Find where the given text appears and provide that cell's center as (X, Y) coordinate. 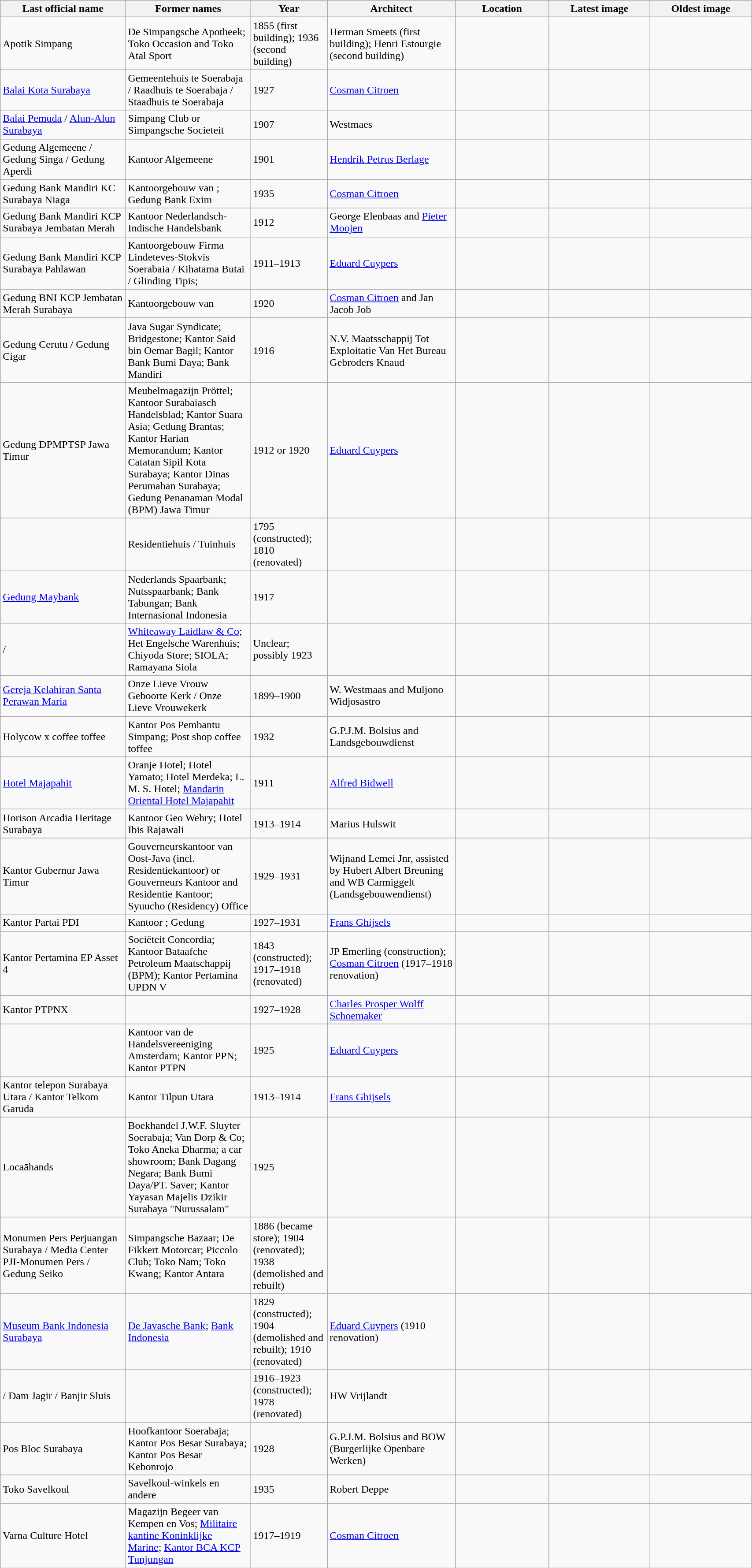
Gedung Maybank (63, 597)
Herman Smeets (first building); Henri Estourgie (second building) (391, 43)
George Elenbaas and Pieter Moojen (391, 222)
Simpangsche Bazaar; De Fikkert Motorcar; Piccolo Club; Toko Nam; Toko Kwang; Kantor Antara (188, 1255)
N.V. Maatsschappij Tot Exploitatie Van Het Bureau Gebroders Knaud (391, 350)
1927–1931 (289, 923)
W. Westmaas and Muljono Widjosastro (391, 696)
Sociëteit Concordia; Kantoor Bataafche Petroleum Maatschappij (BPM); Kantor Pertamina UPDN V (188, 963)
Kantor Tilpun Utara (188, 1097)
Apotik Simpang (63, 43)
1911–1913 (289, 263)
Former names (188, 9)
1920 (289, 303)
De Javasche Bank; Bank Indonesia (188, 1331)
Java Sugar Syndicate; Bridgestone; Kantor Said bin Oemar Bagil; Kantor Bank Bumi Daya; Bank Mandiri (188, 350)
Magazijn Begeer van Kempen en Vos; Militaire kantine Koninklijke Marine; Kantor BCA KCP Tunjungan (188, 1536)
Gedung Bank Mandiri KCP Surabaya Pahlawan (63, 263)
Kantoor ; Gedung (188, 923)
1886 (became store); 1904 (renovated); 1938 (demolished and rebuilt) (289, 1255)
1929–1931 (289, 876)
1912 or 1920 (289, 450)
Cosman Citroen and Jan Jacob Job (391, 303)
Kantoorgebouw Firma Lindeteves-Stokvis Soerabaia / Kihatama Butai / Glinding Tipis; (188, 263)
/ (63, 650)
Kantoor Algemeene (188, 159)
1917 (289, 597)
Kantoor van de Handelsvereeniging Amsterdam; Kantor PPN; Kantor PTPN (188, 1050)
Marius Hulswit (391, 823)
1795 (constructed); 1810 (renovated) (289, 544)
Balai Pemuda / Alun-Alun Surabaya (63, 124)
Kantor Partai PDI (63, 923)
1927 (289, 90)
Gemeentehuis te Soerabaja / Raadhuis te Soerabaja / Staadhuis te Soerabaja (188, 90)
Locaāhands (63, 1167)
Nederlands Spaarbank; Nutsspaarbank; Bank Tabungan; Bank Internasional Indonesia (188, 597)
Residentiehuis / Tuinhuis (188, 544)
JP Emerling (construction); Cosman Citroen (1917–1918 renovation) (391, 963)
Oldest image (701, 9)
Charles Prosper Wolff Schoemaker (391, 1009)
Onze Lieve Vrouw Geboorte Kerk / Onze Lieve Vrouwekerk (188, 696)
Hotel Majapahit (63, 783)
Museum Bank Indonesia Surabaya (63, 1331)
Kantor telepon Surabaya Utara / Kantor Telkom Garuda (63, 1097)
Last official name (63, 9)
1928 (289, 1449)
Kantoorgebouw van ; Gedung Bank Exim (188, 194)
Varna Culture Hotel (63, 1536)
1899–1900 (289, 696)
Toko Savelkoul (63, 1489)
Architect (391, 9)
Latest image (600, 9)
1829 (constructed); 1904 (demolished and rebuilt); 1910 (renovated) (289, 1331)
Kantoor Geo Wehry; Hotel Ibis Rajawali (188, 823)
Gedung DPMPTSP Jawa Timur (63, 450)
Alfred Bidwell (391, 783)
1932 (289, 737)
Oranje Hotel; Hotel Yamato; Hotel Merdeka; L. M. S. Hotel; Mandarin Oriental Hotel Majapahit (188, 783)
Gedung Cerutu / Gedung Cigar (63, 350)
1912 (289, 222)
Gedung BNI KCP Jembatan Merah Surabaya (63, 303)
Gereja Kelahiran Santa Perawan Maria (63, 696)
Gedung Bank Mandiri KC Surabaya Niaga (63, 194)
Monumen Pers Perjuangan Surabaya / Media Center PJI-Monumen Pers / Gedung Seiko (63, 1255)
1911 (289, 783)
1916–1923 (constructed); 1978 (renovated) (289, 1396)
Robert Deppe (391, 1489)
Kantor Gubernur Jawa Timur (63, 876)
1843 (constructed); 1917–1918 (renovated) (289, 963)
Savelkoul-winkels en andere (188, 1489)
Unclear; possibly 1923 (289, 650)
/ Dam Jagir / Banjir Sluis (63, 1396)
Balai Kota Surabaya (63, 90)
Location (502, 9)
Hoofkantoor Soerabaja; Kantor Pos Besar Surabaya; Kantor Pos Besar Kebonrojo (188, 1449)
1855 (first building); 1936 (second building) (289, 43)
Gedung Algemeene / Gedung Singa / Gedung Aperdi (63, 159)
Hendrik Petrus Berlage (391, 159)
Kantoorgebouw van (188, 303)
1927–1928 (289, 1009)
HW Vrijlandt (391, 1396)
De Simpangsche Apotheek; Toko Occasion and Toko Atal Sport (188, 43)
Simpang Club or Simpangsche Societeit (188, 124)
Whiteaway Laidlaw & Co; Het Engelsche Warenhuis; Chiyoda Store; SIOLA; Ramayana Siola (188, 650)
Kantoor Nederlandsch-Indische Handelsbank (188, 222)
1916 (289, 350)
Eduard Cuypers (1910 renovation) (391, 1331)
Horison Arcadia Heritage Surabaya (63, 823)
Kantor Pertamina EP Asset 4 (63, 963)
Holycow x coffee toffee (63, 737)
1901 (289, 159)
G.P.J.M. Bolsius and Landsgebouwdienst (391, 737)
1917–1919 (289, 1536)
1907 (289, 124)
G.P.J.M. Bolsius and BOW (Burgerlijke Openbare Werken) (391, 1449)
Wijnand Lemei Jnr, assisted by Hubert Albert Breuning and WB Carmiggelt (Landsgebouwendienst) (391, 876)
Kantor PTPNX (63, 1009)
Gouverneurskantoor van Oost-Java (incl. Residentiekantoor) or Gouverneurs Kantoor and Residentie Kantoor; Syuucho (Residency) Office (188, 876)
Westmaes (391, 124)
Kantor Pos Pembantu Simpang; Post shop coffee toffee (188, 737)
Year (289, 9)
Pos Bloc Surabaya (63, 1449)
Gedung Bank Mandiri KCP Surabaya Jembatan Merah (63, 222)
